Return the (X, Y) coordinate for the center point of the cell that contains the specified text.  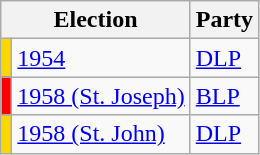
1958 (St. John) (101, 134)
1954 (101, 58)
Election (96, 20)
BLP (224, 96)
1958 (St. Joseph) (101, 96)
Party (224, 20)
